Extract the [X, Y] coordinate from the center of the cell holding the provided text.  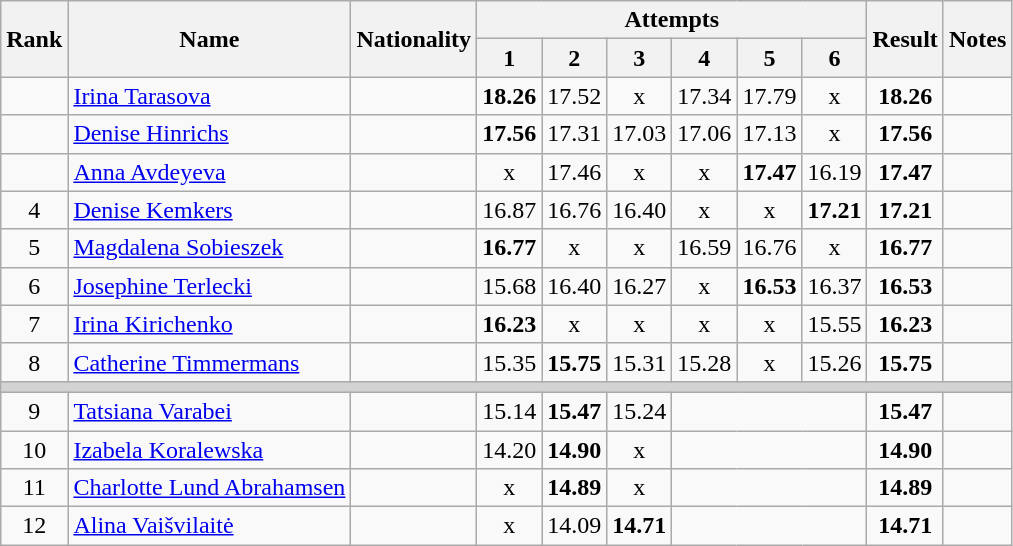
Anna Avdeyeva [210, 172]
16.87 [510, 210]
3 [640, 58]
16.27 [640, 286]
Nationality [414, 39]
16.37 [834, 286]
Attempts [672, 20]
Irina Tarasova [210, 96]
15.28 [704, 362]
7 [34, 324]
17.03 [640, 134]
15.14 [510, 411]
15.31 [640, 362]
14.09 [574, 526]
14.20 [510, 449]
15.55 [834, 324]
15.35 [510, 362]
9 [34, 411]
15.26 [834, 362]
16.59 [704, 248]
Alina Vaišvilaitė [210, 526]
Josephine Terlecki [210, 286]
10 [34, 449]
Charlotte Lund Abrahamsen [210, 488]
17.13 [770, 134]
2 [574, 58]
Denise Kemkers [210, 210]
15.68 [510, 286]
17.79 [770, 96]
17.52 [574, 96]
Result [905, 39]
Magdalena Sobieszek [210, 248]
17.31 [574, 134]
17.46 [574, 172]
Rank [34, 39]
Denise Hinrichs [210, 134]
12 [34, 526]
Catherine Timmermans [210, 362]
1 [510, 58]
Name [210, 39]
17.06 [704, 134]
Tatsiana Varabei [210, 411]
15.24 [640, 411]
11 [34, 488]
17.34 [704, 96]
16.19 [834, 172]
Notes [977, 39]
Irina Kirichenko [210, 324]
Izabela Koralewska [210, 449]
8 [34, 362]
